Scan for the cell matching the given text and deliver its [x, y] coordinate at center. 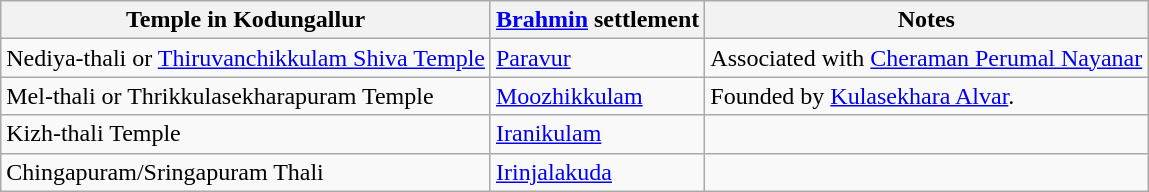
Notes [926, 20]
Brahmin settlement [597, 20]
Moozhikkulam [597, 96]
Founded by Kulasekhara Alvar. [926, 96]
Paravur [597, 58]
Kizh-thali Temple [246, 134]
Mel-thali or Thrikkulasekharapuram Temple [246, 96]
Nediya-thali or Thiruvanchikkulam Shiva Temple [246, 58]
Temple in Kodungallur [246, 20]
Iranikulam [597, 134]
Associated with Cheraman Perumal Nayanar [926, 58]
Irinjalakuda [597, 172]
Chingapuram/Sringapuram Thali [246, 172]
